Provide the [X, Y] coordinate of the cell's center where the given text is located.  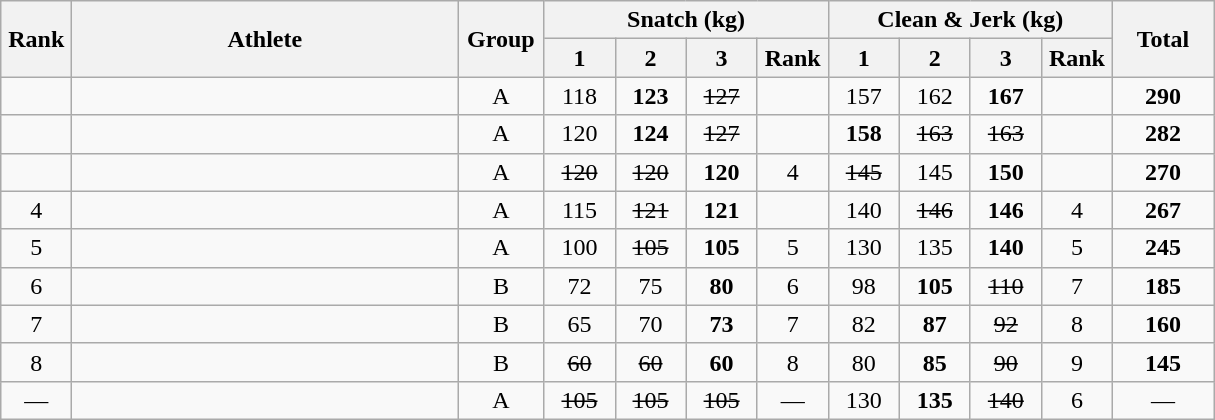
90 [1006, 362]
115 [580, 210]
82 [864, 324]
160 [1162, 324]
72 [580, 286]
98 [864, 286]
100 [580, 248]
75 [650, 286]
118 [580, 96]
87 [934, 324]
123 [650, 96]
73 [722, 324]
Clean & Jerk (kg) [970, 20]
290 [1162, 96]
9 [1076, 362]
Snatch (kg) [686, 20]
270 [1162, 172]
92 [1006, 324]
Group [501, 39]
185 [1162, 286]
Athlete [265, 39]
70 [650, 324]
Total [1162, 39]
110 [1006, 286]
167 [1006, 96]
85 [934, 362]
162 [934, 96]
124 [650, 134]
267 [1162, 210]
157 [864, 96]
158 [864, 134]
282 [1162, 134]
65 [580, 324]
150 [1006, 172]
245 [1162, 248]
